Identify which cell holds the provided text, then report its [X, Y] central coordinate. 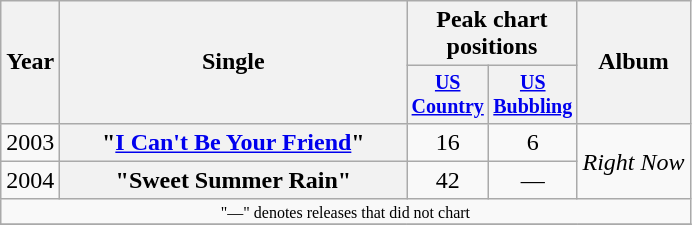
16 [448, 142]
US Bubbling [533, 94]
US Country [448, 94]
— [533, 180]
2003 [30, 142]
Album [634, 62]
6 [533, 142]
Year [30, 62]
"I Can't Be Your Friend" [234, 142]
2004 [30, 180]
Single [234, 62]
"—" denotes releases that did not chart [346, 211]
Peak chartpositions [492, 34]
42 [448, 180]
Right Now [634, 161]
"Sweet Summer Rain" [234, 180]
